Output the (x, y) coordinate of the center of the cell containing the given text.  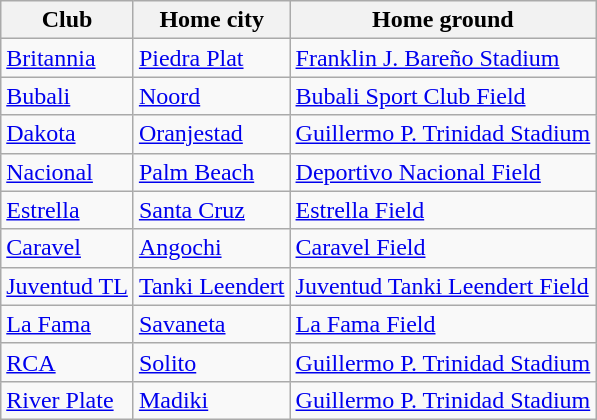
Palm Beach (212, 172)
River Plate (68, 400)
Juventud Tanki Leendert Field (443, 286)
La Fama Field (443, 324)
Nacional (68, 172)
Angochi (212, 248)
Noord (212, 96)
Home city (212, 20)
Estrella (68, 210)
Oranjestad (212, 134)
Madiki (212, 400)
Solito (212, 362)
Tanki Leendert (212, 286)
Estrella Field (443, 210)
Bubali Sport Club Field (443, 96)
Caravel Field (443, 248)
Piedra Plat (212, 58)
Juventud TL (68, 286)
Britannia (68, 58)
Santa Cruz (212, 210)
Home ground (443, 20)
Savaneta (212, 324)
Bubali (68, 96)
Franklin J. Bareño Stadium (443, 58)
Club (68, 20)
Dakota (68, 134)
Caravel (68, 248)
La Fama (68, 324)
RCA (68, 362)
Deportivo Nacional Field (443, 172)
